Scan for the cell matching the given text and deliver its (X, Y) coordinate at center. 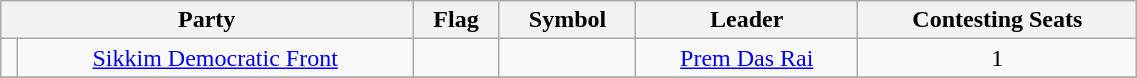
Symbol (567, 20)
Contesting Seats (998, 20)
Sikkim Democratic Front (216, 58)
Party (207, 20)
Prem Das Rai (747, 58)
Leader (747, 20)
1 (998, 58)
Flag (456, 20)
